Extract the [x, y] coordinate from the center of the cell holding the provided text.  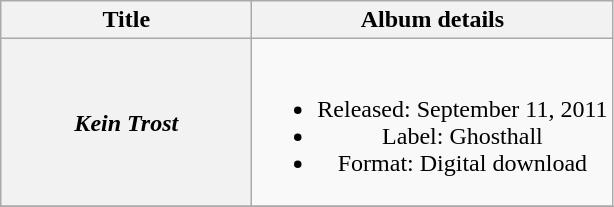
Released: September 11, 2011Label: GhosthallFormat: Digital download [432, 122]
Album details [432, 20]
Kein Trost [126, 122]
Title [126, 20]
